Search for the cell housing the specified text and yield its (x, y) center coordinate. 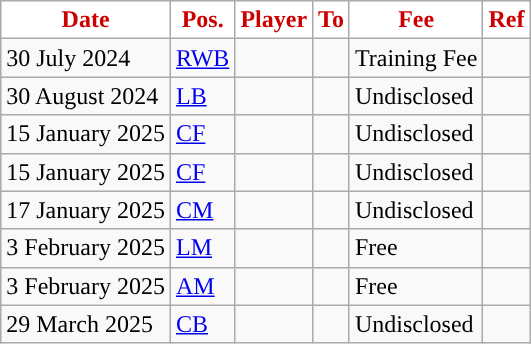
29 March 2025 (86, 324)
LM (202, 248)
CM (202, 210)
30 July 2024 (86, 58)
Player (274, 20)
Fee (416, 20)
LB (202, 96)
To (332, 20)
Pos. (202, 20)
Training Fee (416, 58)
CB (202, 324)
30 August 2024 (86, 96)
Date (86, 20)
Ref (506, 20)
17 January 2025 (86, 210)
RWB (202, 58)
AM (202, 286)
